From the cell containing the given text, extract its center point as [X, Y] coordinate. 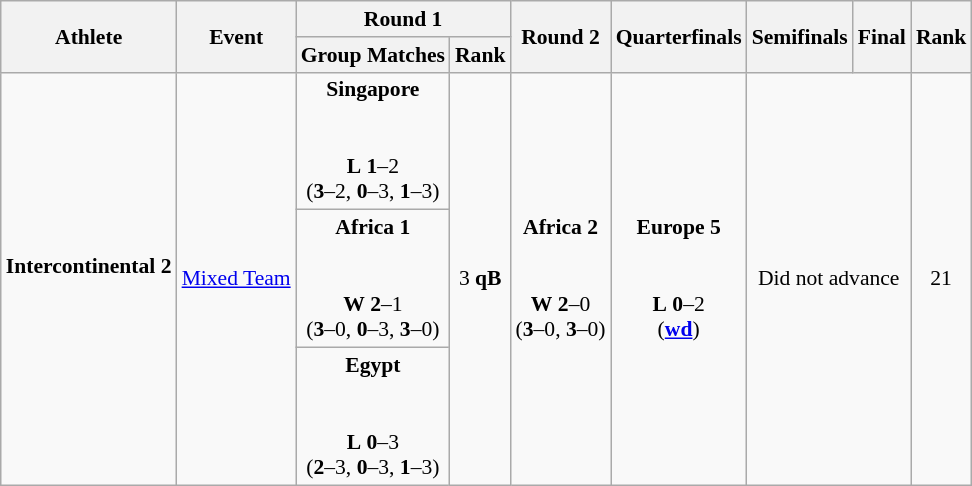
Semifinals [800, 36]
Group Matches [373, 55]
Event [236, 36]
Round 1 [404, 19]
Round 2 [560, 36]
Singapore L 1–2 (3–2, 0–3, 1–3) [373, 141]
Europe 5 L 0–2 (wd) [679, 278]
3 qB [480, 278]
Athlete [89, 36]
Intercontinental 2 [89, 278]
Africa 2 W 2–0 (3–0, 3–0) [560, 278]
Final [882, 36]
Quarterfinals [679, 36]
Mixed Team [236, 278]
Africa 1 W 2–1 (3–0, 0–3, 3–0) [373, 279]
Egypt L 0–3 (2–3, 0–3, 1–3) [373, 417]
21 [942, 278]
Did not advance [829, 278]
